Return [x, y] of the center of cell containing provided text 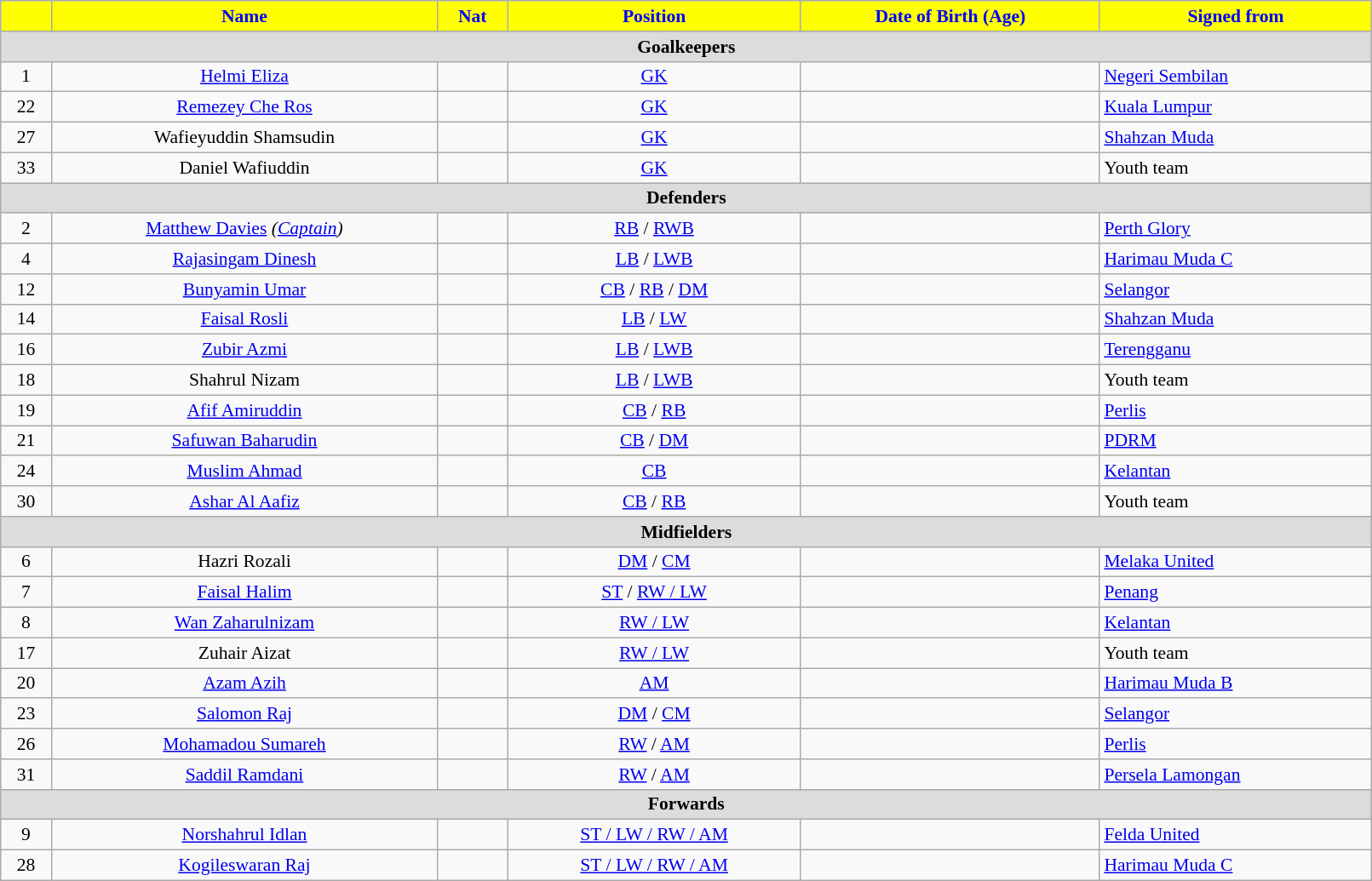
Terengganu [1236, 350]
Nat [473, 16]
21 [26, 441]
9 [26, 835]
Negeri Sembilan [1236, 77]
33 [26, 168]
Felda United [1236, 835]
CB / DM [654, 441]
12 [26, 289]
14 [26, 319]
Saddil Ramdani [244, 775]
Zubir Azmi [244, 350]
Perth Glory [1236, 229]
16 [26, 350]
CB [654, 472]
Muslim Ahmad [244, 472]
Afif Amiruddin [244, 410]
26 [26, 744]
27 [26, 138]
Zuhair Aizat [244, 653]
Name [244, 16]
Kogileswaran Raj [244, 866]
Penang [1236, 592]
17 [26, 653]
22 [26, 107]
24 [26, 472]
4 [26, 259]
Shahrul Nizam [244, 380]
Defenders [686, 198]
23 [26, 714]
Melaka United [1236, 562]
Hazri Rozali [244, 562]
Position [654, 16]
Goalkeepers [686, 47]
CB / RB / DM [654, 289]
Salomon Raj [244, 714]
Signed from [1236, 16]
Mohamadou Sumareh [244, 744]
18 [26, 380]
31 [26, 775]
7 [26, 592]
2 [26, 229]
28 [26, 866]
Kuala Lumpur [1236, 107]
30 [26, 501]
Harimau Muda B [1236, 684]
Matthew Davies (Captain) [244, 229]
8 [26, 623]
6 [26, 562]
19 [26, 410]
Midfielders [686, 532]
Bunyamin Umar [244, 289]
Norshahrul Idlan [244, 835]
20 [26, 684]
AM [654, 684]
Ashar Al Aafiz [244, 501]
1 [26, 77]
Persela Lamongan [1236, 775]
Daniel Wafiuddin [244, 168]
Wafieyuddin Shamsudin [244, 138]
ST / RW / LW [654, 592]
Forwards [686, 804]
Faisal Rosli [244, 319]
PDRM [1236, 441]
RB / RWB [654, 229]
Rajasingam Dinesh [244, 259]
Helmi Eliza [244, 77]
Faisal Halim [244, 592]
LB / LW [654, 319]
Remezey Che Ros [244, 107]
Wan Zaharulnizam [244, 623]
Safuwan Baharudin [244, 441]
Azam Azih [244, 684]
Date of Birth (Age) [950, 16]
